Search for the cell housing the specified text and yield its (x, y) center coordinate. 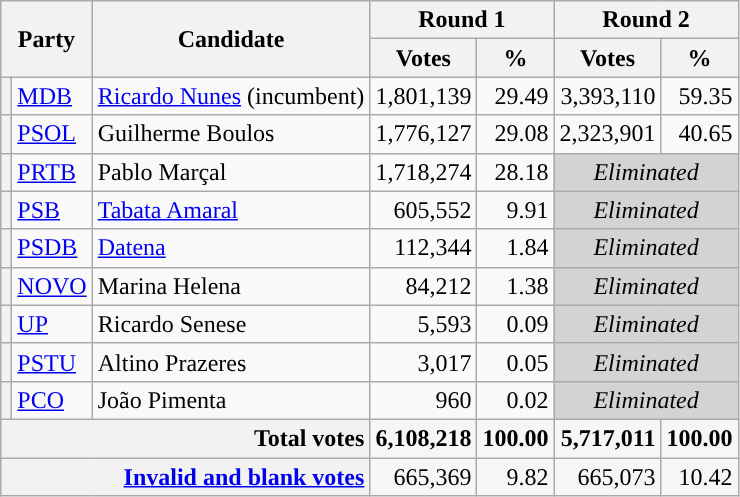
PSDB (52, 248)
Ricardo Senese (231, 324)
UP (52, 324)
665,073 (608, 477)
Guilherme Boulos (231, 134)
5,717,011 (608, 438)
Tabata Amaral (231, 210)
3,393,110 (608, 96)
665,369 (424, 477)
960 (424, 400)
PSTU (52, 362)
0.02 (516, 400)
6,108,218 (424, 438)
9.82 (516, 477)
Invalid and blank votes (186, 477)
1,776,127 (424, 134)
2,323,901 (608, 134)
MDB (52, 96)
9.91 (516, 210)
1,718,274 (424, 172)
Candidate (231, 39)
0.05 (516, 362)
605,552 (424, 210)
3,017 (424, 362)
Marina Helena (231, 286)
Round 1 (462, 20)
Altino Prazeres (231, 362)
Datena (231, 248)
Round 2 (646, 20)
Ricardo Nunes (incumbent) (231, 96)
29.08 (516, 134)
59.35 (700, 96)
PSOL (52, 134)
1,801,139 (424, 96)
5,593 (424, 324)
PRTB (52, 172)
Pablo Marçal (231, 172)
João Pimenta (231, 400)
1.84 (516, 248)
NOVO (52, 286)
112,344 (424, 248)
84,212 (424, 286)
PCO (52, 400)
29.49 (516, 96)
0.09 (516, 324)
40.65 (700, 134)
1.38 (516, 286)
10.42 (700, 477)
Party (46, 39)
Total votes (186, 438)
PSB (52, 210)
28.18 (516, 172)
